Determine the [X, Y] coordinate at the center of the cell enclosing the given text.  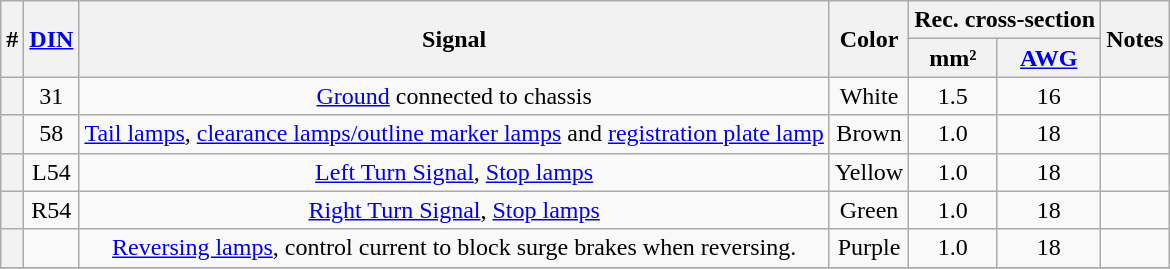
1.5 [953, 96]
mm² [953, 58]
Brown [868, 134]
White [868, 96]
Green [868, 210]
Rec. cross-section [1005, 20]
Right Turn Signal, Stop lamps [454, 210]
AWG [1049, 58]
Notes [1135, 39]
L54 [52, 172]
Color [868, 39]
R54 [52, 210]
Ground connected to chassis [454, 96]
# [12, 39]
31 [52, 96]
Yellow [868, 172]
DIN [52, 39]
Left Turn Signal, Stop lamps [454, 172]
Reversing lamps, control current to block surge brakes when reversing. [454, 248]
58 [52, 134]
16 [1049, 96]
Signal [454, 39]
Tail lamps, clearance lamps/outline marker lamps and registration plate lamp [454, 134]
Purple [868, 248]
